Identify which cell holds the provided text, then report its (x, y) central coordinate. 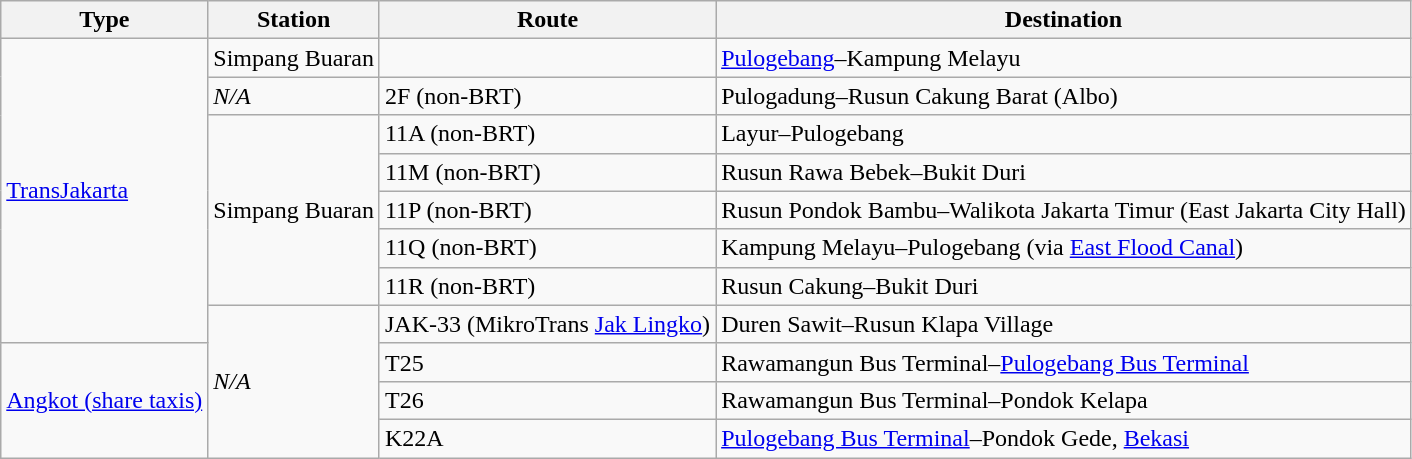
Pulogadung–Rusun Cakung Barat (Albo) (1064, 96)
Rusun Pondok Bambu–Walikota Jakarta Timur (East Jakarta City Hall) (1064, 210)
11P (non-BRT) (547, 210)
Rawamangun Bus Terminal–Pulogebang Bus Terminal (1064, 362)
T26 (547, 400)
Type (104, 20)
Duren Sawit–Rusun Klapa Village (1064, 324)
Rusun Cakung–Bukit Duri (1064, 286)
Angkot (share taxis) (104, 400)
Pulogebang Bus Terminal–Pondok Gede, Bekasi (1064, 438)
Kampung Melayu–Pulogebang (via East Flood Canal) (1064, 248)
TransJakarta (104, 191)
11R (non-BRT) (547, 286)
Pulogebang–Kampung Melayu (1064, 58)
T25 (547, 362)
Rusun Rawa Bebek–Bukit Duri (1064, 172)
JAK-33 (MikroTrans Jak Lingko) (547, 324)
11Q (non-BRT) (547, 248)
11M (non-BRT) (547, 172)
K22A (547, 438)
Layur–Pulogebang (1064, 134)
Station (294, 20)
Rawamangun Bus Terminal–Pondok Kelapa (1064, 400)
Destination (1064, 20)
11A (non-BRT) (547, 134)
Route (547, 20)
2F (non-BRT) (547, 96)
